Provide the [X, Y] coordinate of the cell's center where the given text is located.  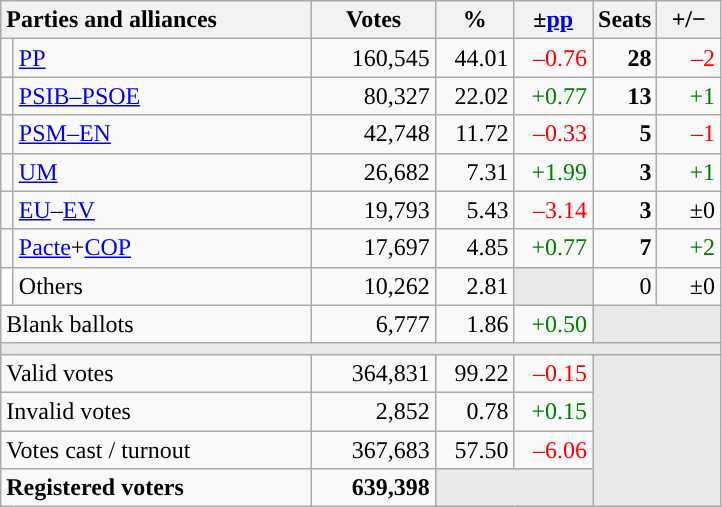
Invalid votes [156, 411]
99.22 [474, 373]
–6.06 [554, 449]
Others [162, 286]
Blank ballots [156, 324]
2.81 [474, 286]
–0.76 [554, 58]
Pacte+COP [162, 248]
PSM–EN [162, 134]
Seats [624, 20]
+0.50 [554, 324]
7.31 [474, 172]
–2 [689, 58]
22.02 [474, 96]
PP [162, 58]
4.85 [474, 248]
6,777 [374, 324]
13 [624, 96]
–1 [689, 134]
2,852 [374, 411]
160,545 [374, 58]
PSIB–PSOE [162, 96]
28 [624, 58]
Valid votes [156, 373]
Votes [374, 20]
19,793 [374, 210]
0 [624, 286]
–3.14 [554, 210]
639,398 [374, 488]
+1.99 [554, 172]
Parties and alliances [156, 20]
±pp [554, 20]
5.43 [474, 210]
26,682 [374, 172]
UM [162, 172]
0.78 [474, 411]
11.72 [474, 134]
Votes cast / turnout [156, 449]
+/− [689, 20]
44.01 [474, 58]
EU–EV [162, 210]
+2 [689, 248]
1.86 [474, 324]
17,697 [374, 248]
+0.15 [554, 411]
364,831 [374, 373]
367,683 [374, 449]
10,262 [374, 286]
57.50 [474, 449]
7 [624, 248]
% [474, 20]
–0.33 [554, 134]
80,327 [374, 96]
42,748 [374, 134]
5 [624, 134]
–0.15 [554, 373]
Registered voters [156, 488]
